Provide the [x, y] coordinate of the cell's center where the given text is located.  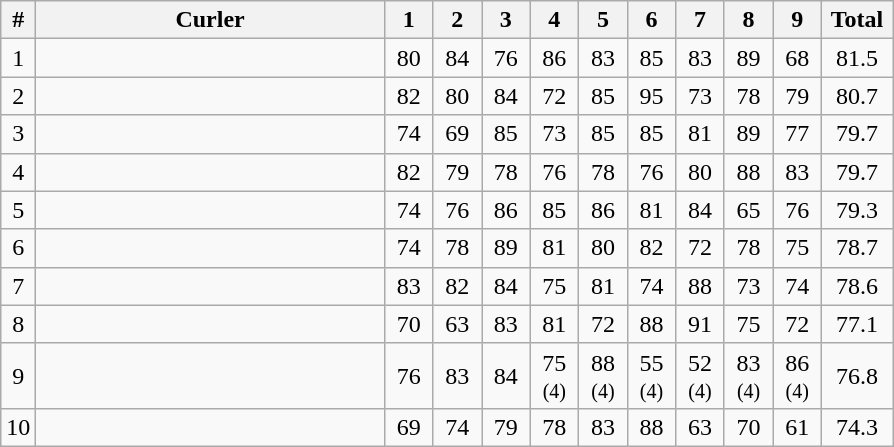
Total [856, 20]
95 [652, 96]
78.7 [856, 248]
68 [798, 58]
91 [700, 324]
76.8 [856, 376]
10 [18, 427]
88 (4) [604, 376]
74.3 [856, 427]
79.3 [856, 210]
77.1 [856, 324]
81.5 [856, 58]
75 (4) [554, 376]
Curler [210, 20]
83 (4) [748, 376]
78.6 [856, 286]
55 (4) [652, 376]
# [18, 20]
52 (4) [700, 376]
61 [798, 427]
80.7 [856, 96]
65 [748, 210]
77 [798, 134]
86 (4) [798, 376]
